Locate the cell with the specified text and output its [x, y] center coordinate. 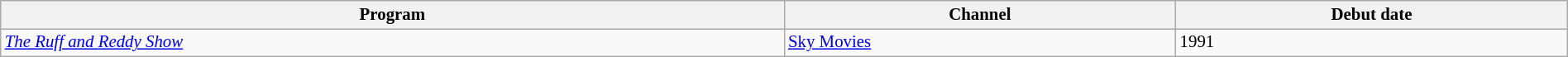
The Ruff and Reddy Show [392, 42]
Debut date [1372, 15]
1991 [1372, 42]
Sky Movies [980, 42]
Channel [980, 15]
Program [392, 15]
